Find where the given text appears and provide that cell's center as [x, y] coordinate. 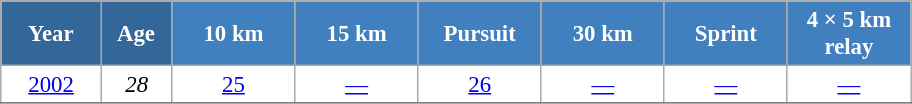
Age [136, 34]
30 km [602, 34]
26 [480, 85]
10 km [234, 34]
Year [52, 34]
4 × 5 km relay [848, 34]
Pursuit [480, 34]
2002 [52, 85]
28 [136, 85]
Sprint [726, 34]
25 [234, 85]
15 km [356, 34]
